Search for the cell housing the specified text and yield its (x, y) center coordinate. 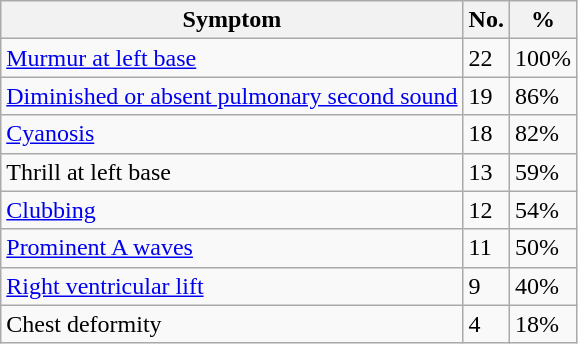
82% (542, 134)
Clubbing (232, 210)
Thrill at left base (232, 172)
11 (486, 248)
Murmur at left base (232, 58)
13 (486, 172)
50% (542, 248)
19 (486, 96)
No. (486, 20)
86% (542, 96)
Chest deformity (232, 324)
12 (486, 210)
Symptom (232, 20)
100% (542, 58)
Right ventricular lift (232, 286)
22 (486, 58)
Cyanosis (232, 134)
Prominent A waves (232, 248)
18 (486, 134)
54% (542, 210)
40% (542, 286)
4 (486, 324)
Diminished or absent pulmonary second sound (232, 96)
9 (486, 286)
18% (542, 324)
59% (542, 172)
% (542, 20)
